From the cell containing the given text, extract its center point as (x, y) coordinate. 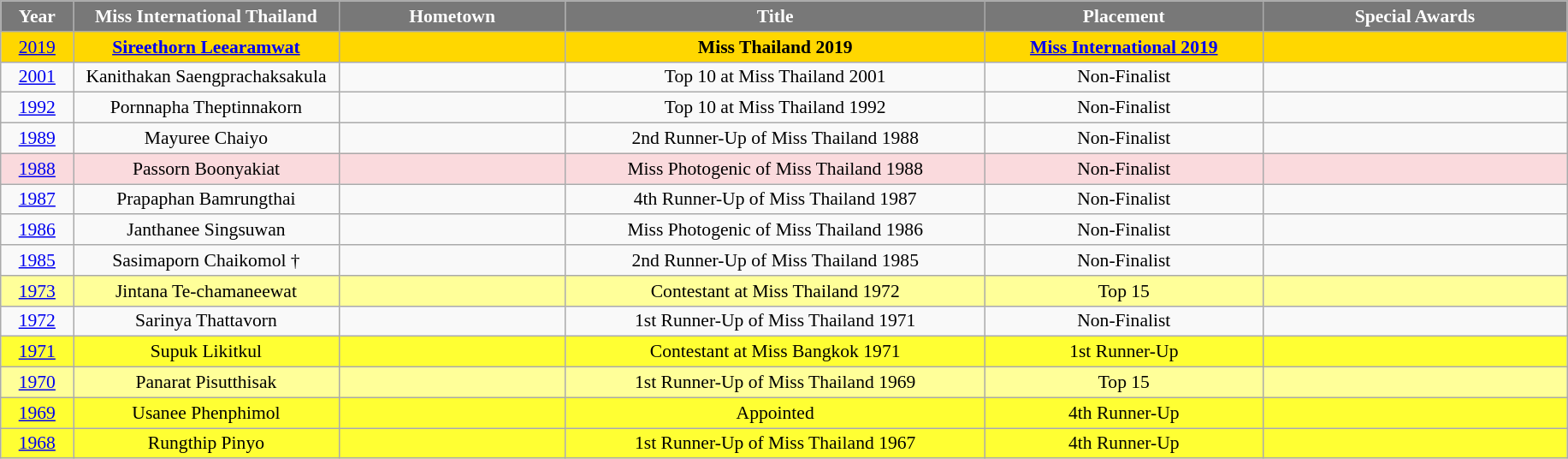
1969 (38, 413)
Miss Photogenic of Miss Thailand 1986 (775, 230)
Sarinya Thattavorn (206, 321)
Usanee Phenphimol (206, 413)
1968 (38, 444)
Sasimaporn Chaikomol † (206, 260)
1st Runner-Up (1124, 352)
1972 (38, 321)
2019 (38, 47)
1992 (38, 108)
Contestant at Miss Thailand 1972 (775, 291)
2nd Runner-Up of Miss Thailand 1988 (775, 139)
2001 (38, 77)
Special Awards (1415, 16)
1985 (38, 260)
Year (38, 16)
Sireethorn Leearamwat (206, 47)
1st Runner-Up of Miss Thailand 1971 (775, 321)
1973 (38, 291)
1988 (38, 169)
Hometown (452, 16)
1986 (38, 230)
4th Runner-Up of Miss Thailand 1987 (775, 200)
1st Runner-Up of Miss Thailand 1967 (775, 444)
1987 (38, 200)
1970 (38, 383)
Placement (1124, 16)
Pornnapha Theptinnakorn (206, 108)
Kanithakan Saengprachaksakula (206, 77)
Title (775, 16)
Contestant at Miss Bangkok 1971 (775, 352)
Mayuree Chaiyo (206, 139)
Passorn Boonyakiat (206, 169)
1971 (38, 352)
Miss International Thailand (206, 16)
Janthanee Singsuwan (206, 230)
Supuk Likitkul (206, 352)
Jintana Te-chamaneewat (206, 291)
Top 10 at Miss Thailand 1992 (775, 108)
1st Runner-Up of Miss Thailand 1969 (775, 383)
Prapaphan Bamrungthai (206, 200)
Miss Photogenic of Miss Thailand 1988 (775, 169)
Miss Thailand 2019 (775, 47)
1989 (38, 139)
Miss International 2019 (1124, 47)
Appointed (775, 413)
Panarat Pisutthisak (206, 383)
Rungthip Pinyo (206, 444)
2nd Runner-Up of Miss Thailand 1985 (775, 260)
Top 10 at Miss Thailand 2001 (775, 77)
